Search for the cell housing the specified text and yield its (X, Y) center coordinate. 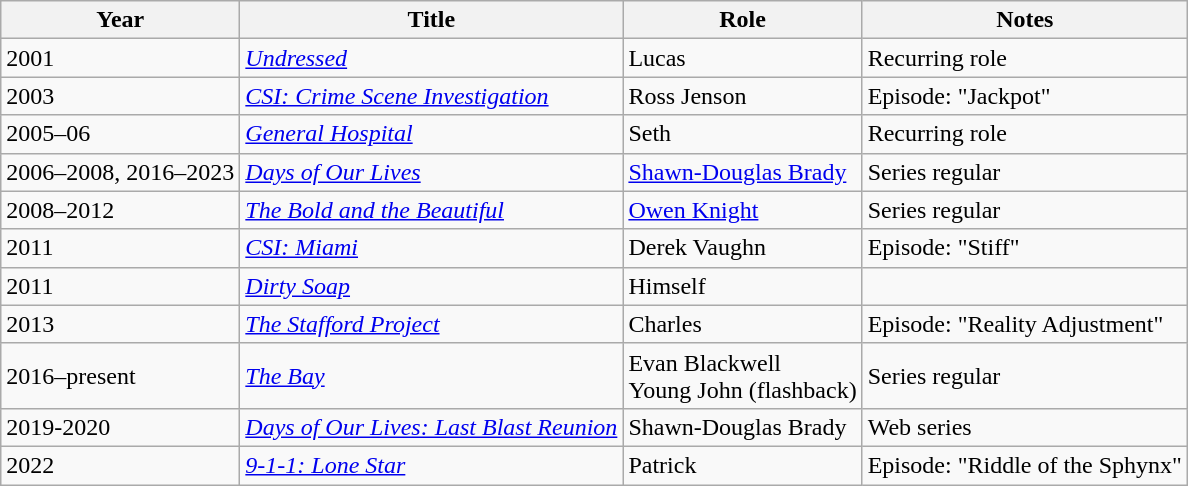
Episode: "Stiff" (1024, 248)
Owen Knight (742, 210)
2005–06 (120, 134)
Undressed (432, 58)
Days of Our Lives (432, 172)
2008–2012 (120, 210)
Himself (742, 286)
2022 (120, 465)
2013 (120, 324)
General Hospital (432, 134)
Seth (742, 134)
Title (432, 20)
Ross Jenson (742, 96)
CSI: Miami (432, 248)
Episode: "Reality Adjustment" (1024, 324)
9-1-1: Lone Star (432, 465)
Web series (1024, 427)
Dirty Soap (432, 286)
Notes (1024, 20)
2016–present (120, 376)
2003 (120, 96)
Patrick (742, 465)
Evan Blackwell Young John (flashback) (742, 376)
Lucas (742, 58)
The Stafford Project (432, 324)
Year (120, 20)
2019-2020 (120, 427)
2006–2008, 2016–2023 (120, 172)
Role (742, 20)
The Bold and the Beautiful (432, 210)
The Bay (432, 376)
Charles (742, 324)
Derek Vaughn (742, 248)
CSI: Crime Scene Investigation (432, 96)
Episode: "Riddle of the Sphynx" (1024, 465)
Days of Our Lives: Last Blast Reunion (432, 427)
2001 (120, 58)
Episode: "Jackpot" (1024, 96)
